From the cell containing the given text, extract its center point as [X, Y] coordinate. 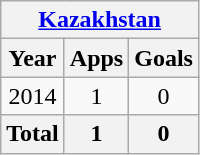
Goals [164, 58]
2014 [33, 96]
Apps [96, 58]
Kazakhstan [100, 20]
Total [33, 134]
Year [33, 58]
